Detect which cell encompasses the target text, then output its [x, y] center coordinate. 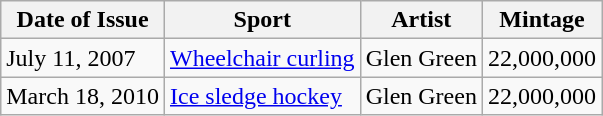
Date of Issue [83, 20]
Sport [262, 20]
Mintage [542, 20]
July 11, 2007 [83, 58]
March 18, 2010 [83, 96]
Ice sledge hockey [262, 96]
Artist [421, 20]
Wheelchair curling [262, 58]
